Return [x, y] of the center of cell containing provided text 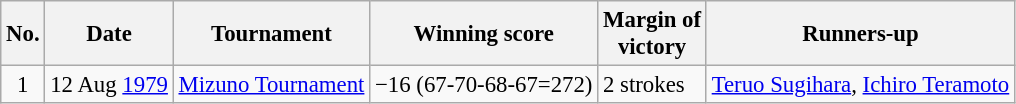
−16 (67-70-68-67=272) [484, 85]
2 strokes [652, 85]
Winning score [484, 34]
Tournament [271, 34]
Runners-up [860, 34]
Date [109, 34]
1 [23, 85]
Mizuno Tournament [271, 85]
No. [23, 34]
Teruo Sugihara, Ichiro Teramoto [860, 85]
Margin ofvictory [652, 34]
12 Aug 1979 [109, 85]
